Search for the cell housing the specified text and yield its (X, Y) center coordinate. 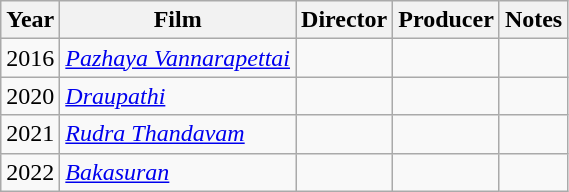
Draupathi (178, 96)
2016 (30, 58)
Rudra Thandavam (178, 134)
Director (344, 20)
Pazhaya Vannarapettai (178, 58)
Notes (533, 20)
2021 (30, 134)
Producer (446, 20)
Bakasuran (178, 172)
2020 (30, 96)
Year (30, 20)
Film (178, 20)
2022 (30, 172)
